From the cell containing the given text, extract its center point as (x, y) coordinate. 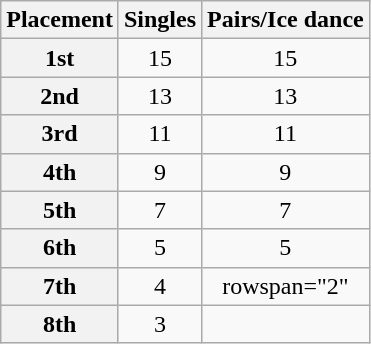
7th (60, 286)
8th (60, 324)
1st (60, 58)
Pairs/Ice dance (286, 20)
5th (60, 210)
3 (160, 324)
Singles (160, 20)
Placement (60, 20)
rowspan="2" (286, 286)
3rd (60, 134)
6th (60, 248)
4 (160, 286)
4th (60, 172)
2nd (60, 96)
